Pinpoint the cell where the given text exists, returning its [X, Y] midpoint coordinate. 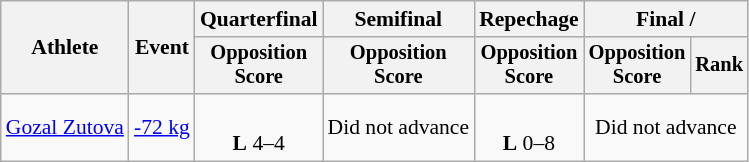
Event [162, 48]
L 4–4 [259, 128]
Athlete [65, 48]
L 0–8 [529, 128]
Semifinal [398, 19]
Final / [666, 19]
Repechage [529, 19]
Gozal Zutova [65, 128]
Quarterfinal [259, 19]
-72 kg [162, 128]
Rank [719, 66]
